For the text-containing cell, return its midpoint in [x, y] coordinate format. 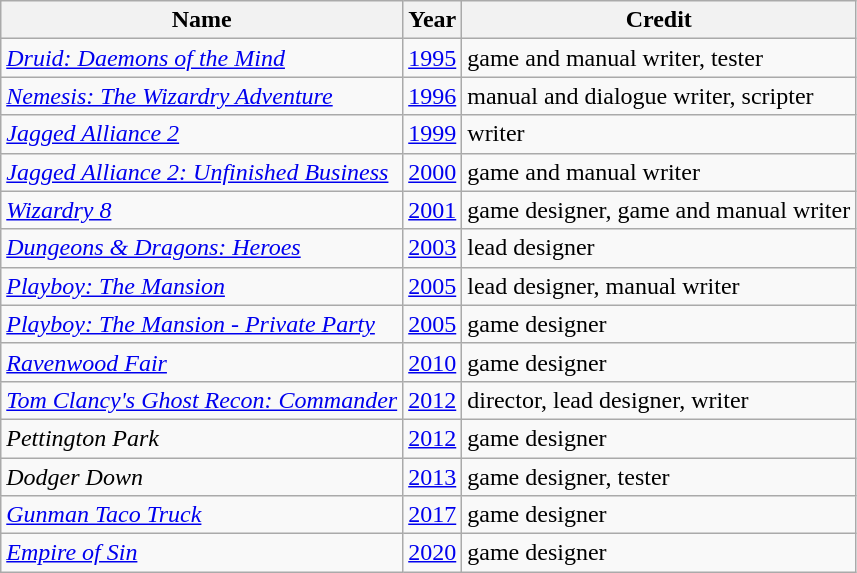
Credit [659, 20]
Playboy: The Mansion [202, 286]
2010 [432, 362]
2000 [432, 172]
2003 [432, 248]
Empire of Sin [202, 553]
2017 [432, 515]
Dodger Down [202, 477]
Nemesis: The Wizardry Adventure [202, 96]
Tom Clancy's Ghost Recon: Commander [202, 400]
1999 [432, 134]
Jagged Alliance 2 [202, 134]
1995 [432, 58]
Druid: Daemons of the Mind [202, 58]
lead designer [659, 248]
Pettington Park [202, 438]
manual and dialogue writer, scripter [659, 96]
Jagged Alliance 2: Unfinished Business [202, 172]
Wizardry 8 [202, 210]
game designer, game and manual writer [659, 210]
2013 [432, 477]
game and manual writer [659, 172]
Ravenwood Fair [202, 362]
2020 [432, 553]
1996 [432, 96]
writer [659, 134]
Dungeons & Dragons: Heroes [202, 248]
2001 [432, 210]
Name [202, 20]
Gunman Taco Truck [202, 515]
lead designer, manual writer [659, 286]
game designer, tester [659, 477]
Playboy: The Mansion - Private Party [202, 324]
Year [432, 20]
director, lead designer, writer [659, 400]
game and manual writer, tester [659, 58]
